Scan for the cell matching the given text and deliver its (x, y) coordinate at center. 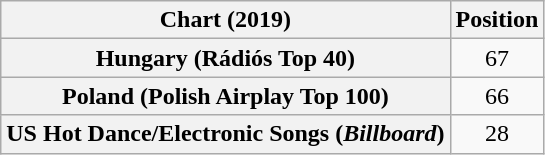
Position (497, 20)
US Hot Dance/Electronic Songs (Billboard) (226, 134)
Hungary (Rádiós Top 40) (226, 58)
Poland (Polish Airplay Top 100) (226, 96)
66 (497, 96)
Chart (2019) (226, 20)
67 (497, 58)
28 (497, 134)
